Output the [X, Y] coordinate of the center of the cell containing the given text.  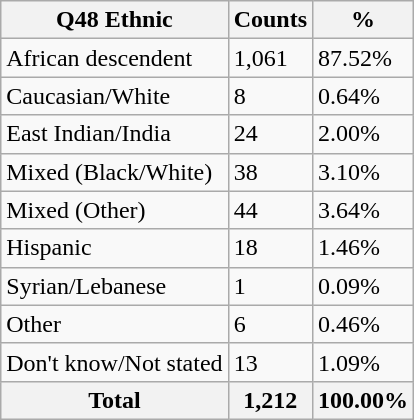
% [364, 20]
East Indian/India [114, 134]
1,061 [270, 58]
3.10% [364, 172]
Q48 Ethnic [114, 20]
6 [270, 324]
1.09% [364, 362]
0.64% [364, 96]
18 [270, 248]
0.09% [364, 286]
African descendent [114, 58]
13 [270, 362]
3.64% [364, 210]
Counts [270, 20]
44 [270, 210]
87.52% [364, 58]
0.46% [364, 324]
Hispanic [114, 248]
Total [114, 400]
1 [270, 286]
1,212 [270, 400]
Mixed (Other) [114, 210]
100.00% [364, 400]
Caucasian/White [114, 96]
8 [270, 96]
24 [270, 134]
Don't know/Not stated [114, 362]
Syrian/Lebanese [114, 286]
Other [114, 324]
Mixed (Black/White) [114, 172]
38 [270, 172]
1.46% [364, 248]
2.00% [364, 134]
